Determine the (X, Y) coordinate at the center of the cell enclosing the given text.  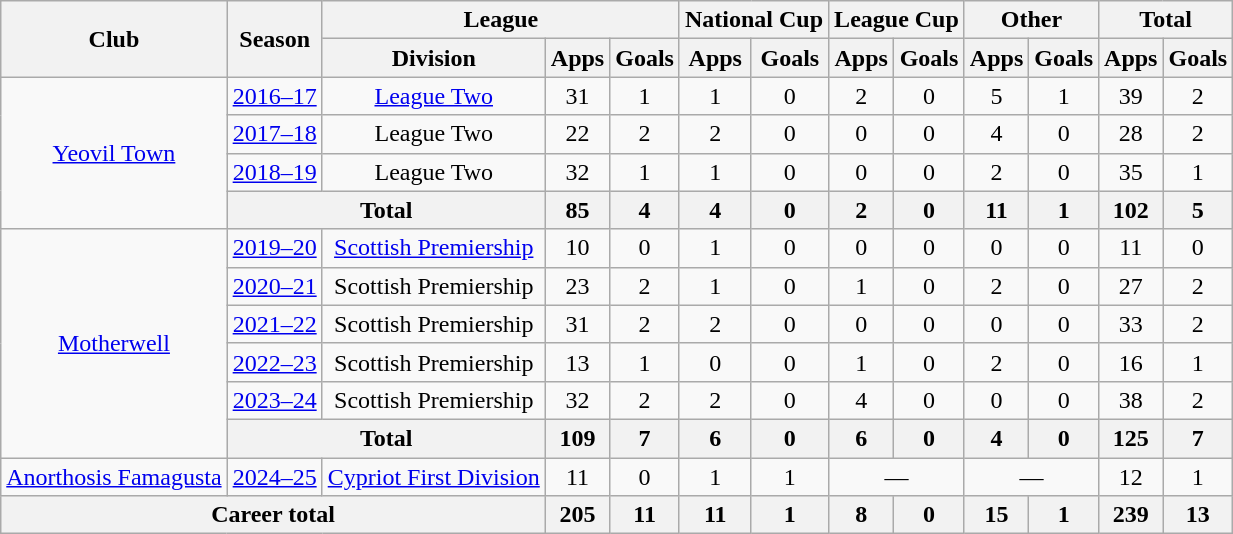
38 (1131, 400)
8 (862, 515)
15 (996, 515)
2018–19 (274, 172)
Anorthosis Famagusta (114, 477)
33 (1131, 324)
2023–24 (274, 400)
Career total (274, 515)
League Cup (897, 20)
2022–23 (274, 362)
12 (1131, 477)
Division (434, 58)
2016–17 (274, 96)
35 (1131, 172)
Club (114, 39)
239 (1131, 515)
10 (577, 248)
109 (577, 438)
Yeovil Town (114, 153)
16 (1131, 362)
Cypriot First Division (434, 477)
39 (1131, 96)
23 (577, 286)
205 (577, 515)
League (500, 20)
85 (577, 210)
27 (1131, 286)
2024–25 (274, 477)
2019–20 (274, 248)
Season (274, 39)
22 (577, 134)
28 (1131, 134)
2017–18 (274, 134)
National Cup (754, 20)
2020–21 (274, 286)
Other (1031, 20)
125 (1131, 438)
2021–22 (274, 324)
102 (1131, 210)
Motherwell (114, 343)
